Provide the (x, y) coordinate of the cell's center where the given text is located.  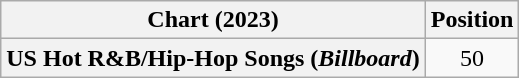
US Hot R&B/Hip-Hop Songs (Billboard) (213, 58)
Position (472, 20)
Chart (2023) (213, 20)
50 (472, 58)
